Capture the cell that displays the provided text and extract its [X, Y] central coordinate. 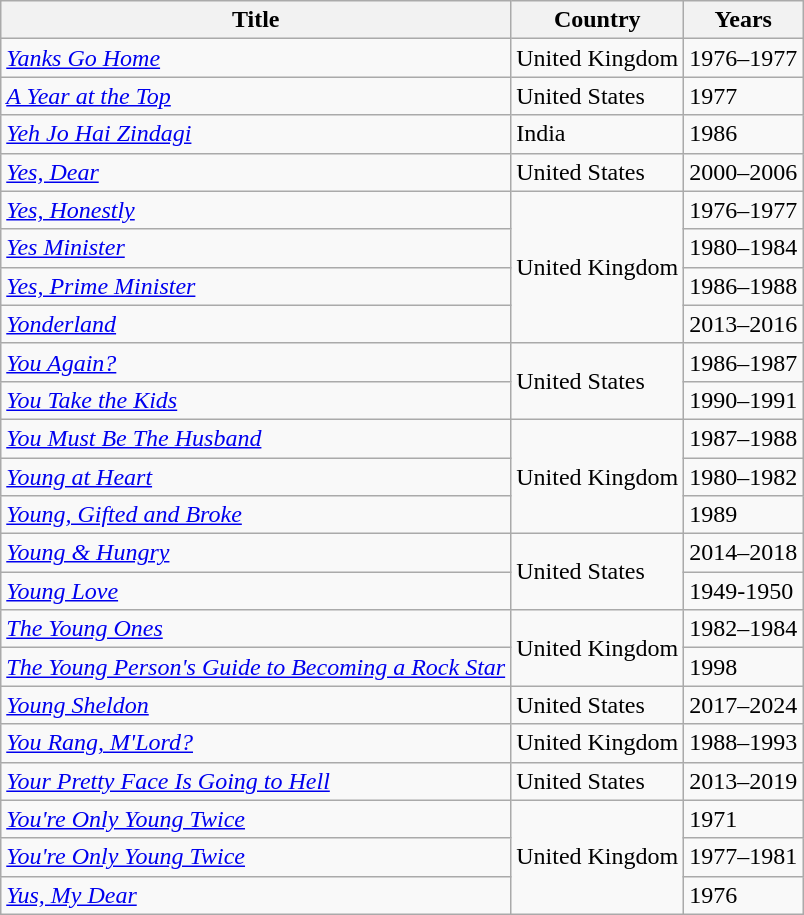
Yeh Jo Hai Zindagi [256, 134]
Country [598, 20]
2014–2018 [744, 553]
Yes, Dear [256, 172]
1986–1987 [744, 362]
Young Sheldon [256, 705]
1980–1982 [744, 477]
1971 [744, 819]
Young at Heart [256, 477]
A Year at the Top [256, 96]
Yes, Honestly [256, 210]
1987–1988 [744, 438]
2013–2019 [744, 781]
The Young Ones [256, 629]
You Rang, M'Lord? [256, 743]
1989 [744, 515]
1988–1993 [744, 743]
1998 [744, 667]
1977 [744, 96]
1980–1984 [744, 248]
Young & Hungry [256, 553]
You Take the Kids [256, 400]
Title [256, 20]
You Must Be The Husband [256, 438]
1976 [744, 895]
Young Love [256, 591]
2013–2016 [744, 324]
The Young Person's Guide to Becoming a Rock Star [256, 667]
1982–1984 [744, 629]
Yanks Go Home [256, 58]
Yes, Prime Minister [256, 286]
Yus, My Dear [256, 895]
India [598, 134]
Yonderland [256, 324]
2000–2006 [744, 172]
1990–1991 [744, 400]
You Again? [256, 362]
1977–1981 [744, 857]
1986–1988 [744, 286]
1986 [744, 134]
2017–2024 [744, 705]
Years [744, 20]
Young, Gifted and Broke [256, 515]
1949-1950 [744, 591]
Your Pretty Face Is Going to Hell [256, 781]
Yes Minister [256, 248]
